Search for the cell housing the specified text and yield its [X, Y] center coordinate. 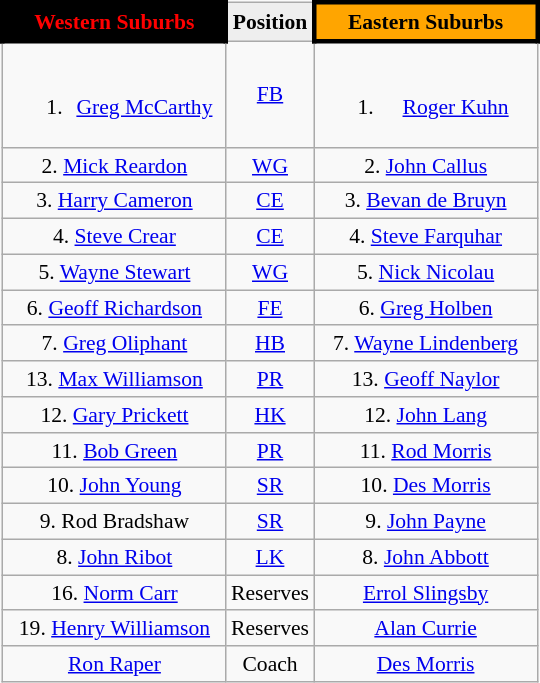
Greg McCarthy [114, 94]
FE [270, 308]
3. Harry Cameron [114, 201]
11. Bob Green [114, 450]
9. John Payne [426, 522]
Errol Slingsby [426, 593]
2. Mick Reardon [114, 165]
5. Nick Nicolau [426, 272]
Alan Currie [426, 628]
10. John Young [114, 486]
8. John Ribot [114, 557]
6. Geoff Richardson [114, 308]
5. Wayne Stewart [114, 272]
HB [270, 343]
FB [270, 94]
Des Morris [426, 664]
13. Geoff Naylor [426, 379]
4. Steve Farquhar [426, 237]
3. Bevan de Bruyn [426, 201]
Western Suburbs [114, 22]
LK [270, 557]
7. Greg Oliphant [114, 343]
8. John Abbott [426, 557]
7. Wayne Lindenberg [426, 343]
2. John Callus [426, 165]
6. Greg Holben [426, 308]
Position [270, 22]
11. Rod Morris [426, 450]
16. Norm Carr [114, 593]
4. Steve Crear [114, 237]
Ron Raper [114, 664]
19. Henry Williamson [114, 628]
HK [270, 415]
Roger Kuhn [426, 94]
Coach [270, 664]
12. Gary Prickett [114, 415]
9. Rod Bradshaw [114, 522]
13. Max Williamson [114, 379]
10. Des Morris [426, 486]
Eastern Suburbs [426, 22]
12. John Lang [426, 415]
